Return the [x, y] coordinate for the center point of the cell that contains the specified text.  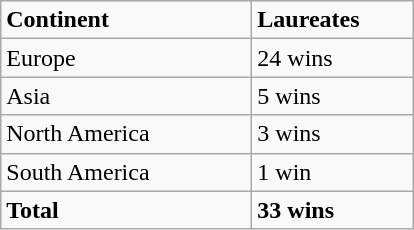
Total [126, 210]
1 win [332, 172]
North America [126, 134]
Asia [126, 96]
5 wins [332, 96]
3 wins [332, 134]
South America [126, 172]
33 wins [332, 210]
Continent [126, 20]
Laureates [332, 20]
24 wins [332, 58]
Europe [126, 58]
